Pinpoint the cell where the given text exists, returning its (x, y) midpoint coordinate. 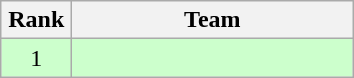
Rank (36, 20)
Team (212, 20)
1 (36, 58)
